Identify which cell holds the provided text, then report its (x, y) central coordinate. 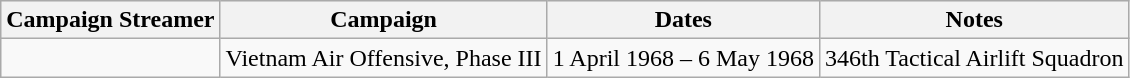
Notes (974, 20)
Vietnam Air Offensive, Phase III (384, 58)
346th Tactical Airlift Squadron (974, 58)
Campaign (384, 20)
Campaign Streamer (110, 20)
1 April 1968 – 6 May 1968 (683, 58)
Dates (683, 20)
